Identify which cell holds the provided text, then report its (X, Y) central coordinate. 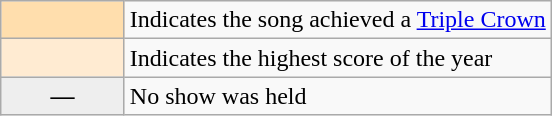
Indicates the highest score of the year (338, 58)
No show was held (338, 96)
— (63, 96)
Indicates the song achieved a Triple Crown (338, 20)
